Determine the (X, Y) coordinate at the center of the cell enclosing the given text.  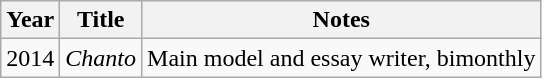
Title (101, 20)
Chanto (101, 58)
Year (30, 20)
2014 (30, 58)
Main model and essay writer, bimonthly (342, 58)
Notes (342, 20)
